Determine the [X, Y] coordinate at the center of the cell enclosing the given text.  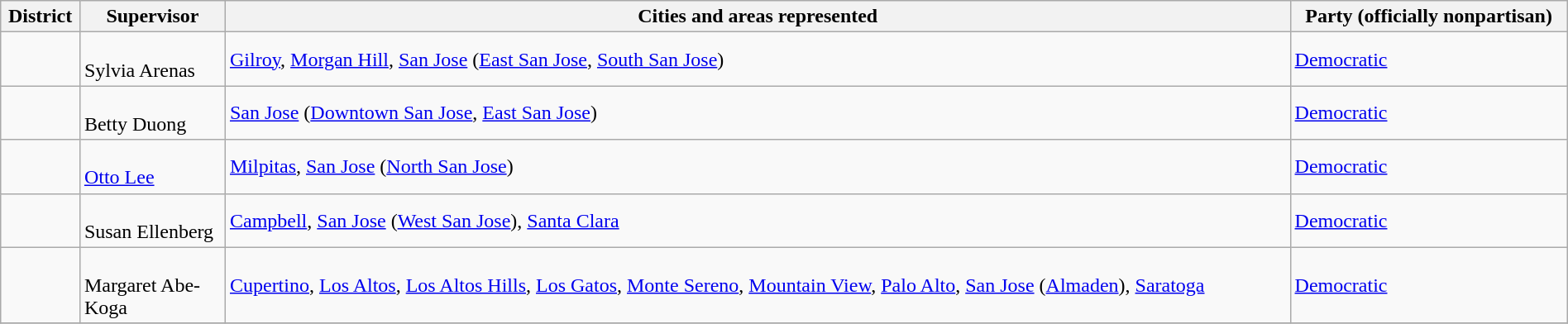
Gilroy, Morgan Hill, San Jose (East San Jose, South San Jose) [758, 60]
Supervisor [152, 17]
Milpitas, San Jose (North San Jose) [758, 167]
Party (officially nonpartisan) [1429, 17]
Cupertino, Los Altos, Los Altos Hills, Los Gatos, Monte Sereno, Mountain View, Palo Alto, San Jose (Almaden), Saratoga [758, 285]
Susan Ellenberg [152, 220]
Sylvia Arenas [152, 60]
Otto Lee [152, 167]
Margaret Abe-Koga [152, 285]
District [41, 17]
Campbell, San Jose (West San Jose), Santa Clara [758, 220]
San Jose (Downtown San Jose, East San Jose) [758, 112]
Betty Duong [152, 112]
Cities and areas represented [758, 17]
